Return the [x, y] coordinate for the center point of the cell that contains the specified text.  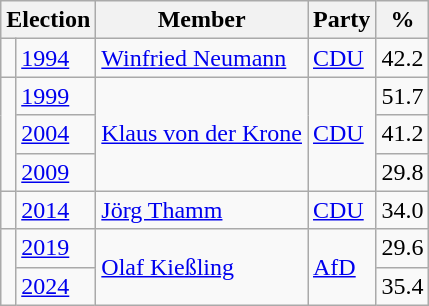
2019 [56, 248]
Winfried Neumann [202, 58]
AfD [342, 267]
2014 [56, 210]
1994 [56, 58]
% [402, 20]
34.0 [402, 210]
1999 [56, 96]
Jörg Thamm [202, 210]
35.4 [402, 286]
2024 [56, 286]
29.8 [402, 172]
42.2 [402, 58]
2009 [56, 172]
29.6 [402, 248]
Member [202, 20]
Olaf Kießling [202, 267]
Party [342, 20]
51.7 [402, 96]
41.2 [402, 134]
Election [48, 20]
2004 [56, 134]
Klaus von der Krone [202, 134]
